Extract the (X, Y) coordinate from the center of the cell holding the provided text.  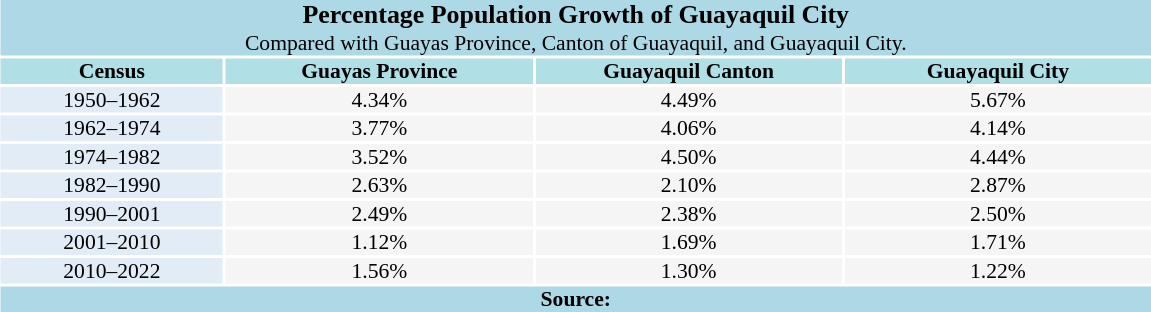
4.49% (688, 100)
5.67% (998, 100)
1.30% (688, 271)
4.50% (688, 157)
4.14% (998, 129)
2001–2010 (112, 243)
2.38% (688, 214)
1.69% (688, 243)
2.50% (998, 214)
4.06% (688, 129)
4.44% (998, 157)
1974–1982 (112, 157)
Source: (576, 299)
Census (112, 71)
Guayas Province (379, 71)
1.56% (379, 271)
2.63% (379, 185)
2.49% (379, 214)
1962–1974 (112, 129)
4.34% (379, 100)
Guayaquil City (998, 71)
1950–1962 (112, 100)
1982–1990 (112, 185)
1990–2001 (112, 214)
1.71% (998, 243)
1.12% (379, 243)
2.10% (688, 185)
3.77% (379, 129)
2.87% (998, 185)
2010–2022 (112, 271)
3.52% (379, 157)
Percentage Population Growth of Guayaquil CityCompared with Guayas Province, Canton of Guayaquil, and Guayaquil City. (576, 28)
Guayaquil Canton (688, 71)
1.22% (998, 271)
